From the cell containing the given text, extract its center point as [x, y] coordinate. 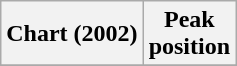
Chart (2002) [72, 34]
Peakposition [189, 34]
